Search for the cell housing the specified text and yield its (x, y) center coordinate. 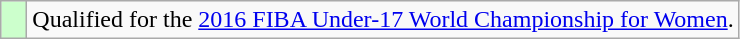
Qualified for the 2016 FIBA Under-17 World Championship for Women. (383, 20)
